Determine the [X, Y] coordinate at the center of the cell enclosing the given text.  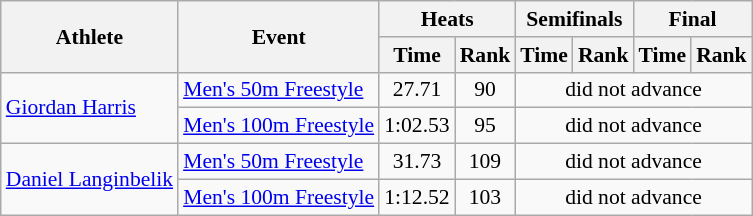
1:12.52 [416, 197]
27.71 [416, 90]
90 [486, 90]
109 [486, 162]
31.73 [416, 162]
95 [486, 126]
Semifinals [574, 19]
Final [692, 19]
Giordan Harris [90, 108]
Event [278, 36]
1:02.53 [416, 126]
Athlete [90, 36]
Daniel Langinbelik [90, 180]
103 [486, 197]
Heats [447, 19]
